Return [X, Y] of the center of cell containing provided text 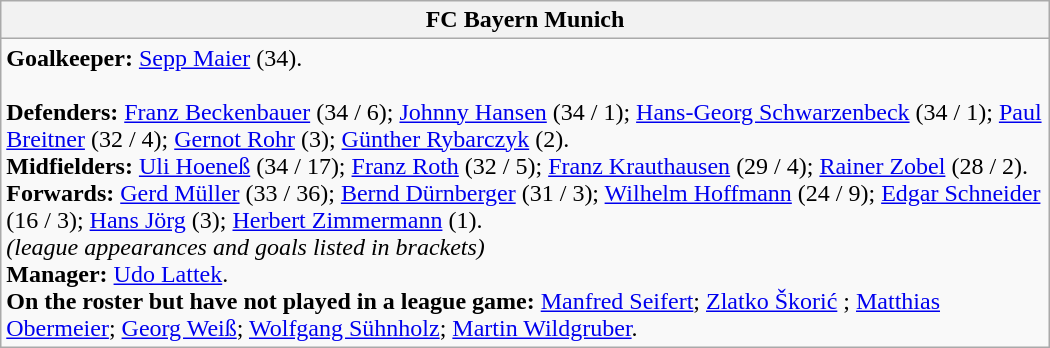
FC Bayern Munich [525, 20]
